Return (X, Y) of the center of cell containing provided text 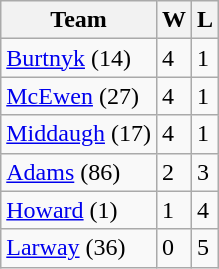
Burtnyk (14) (79, 58)
3 (206, 172)
Howard (1) (79, 210)
L (206, 20)
5 (206, 248)
Larway (36) (79, 248)
McEwen (27) (79, 96)
Middaugh (17) (79, 134)
Team (79, 20)
Adams (86) (79, 172)
2 (174, 172)
0 (174, 248)
W (174, 20)
